Identify which cell holds the provided text, then report its [x, y] central coordinate. 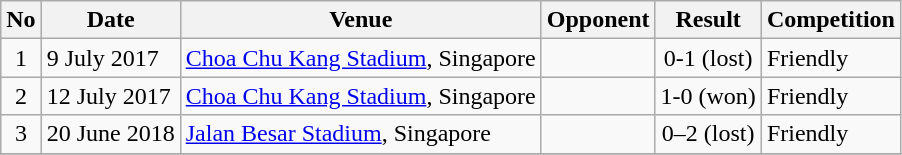
Date [110, 20]
3 [21, 134]
Competition [830, 20]
1-0 (won) [708, 96]
9 July 2017 [110, 58]
Venue [360, 20]
0–2 (lost) [708, 134]
No [21, 20]
1 [21, 58]
Result [708, 20]
2 [21, 96]
12 July 2017 [110, 96]
20 June 2018 [110, 134]
Jalan Besar Stadium, Singapore [360, 134]
Opponent [598, 20]
0-1 (lost) [708, 58]
